Output the [X, Y] coordinate of the center of the cell containing the given text.  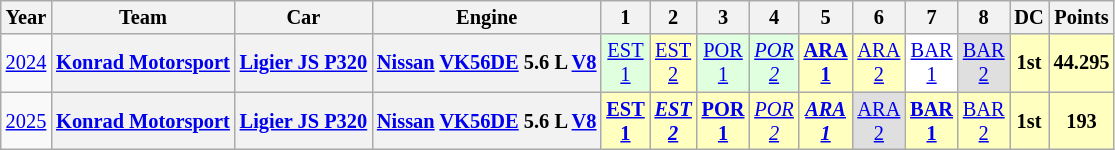
Team [143, 17]
3 [724, 17]
7 [932, 17]
Points [1082, 17]
2025 [26, 121]
2024 [26, 63]
8 [984, 17]
2 [674, 17]
DC [1030, 17]
5 [826, 17]
Engine [486, 17]
193 [1082, 121]
6 [878, 17]
Year [26, 17]
44.295 [1082, 63]
4 [774, 17]
Car [304, 17]
1 [625, 17]
